Locate the cell with the specified text and output its (X, Y) center coordinate. 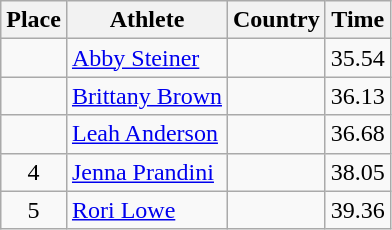
5 (34, 210)
Abby Steiner (146, 58)
Leah Anderson (146, 134)
Brittany Brown (146, 96)
Country (277, 20)
35.54 (358, 58)
Rori Lowe (146, 210)
Place (34, 20)
36.68 (358, 134)
4 (34, 172)
39.36 (358, 210)
Jenna Prandini (146, 172)
Athlete (146, 20)
38.05 (358, 172)
36.13 (358, 96)
Time (358, 20)
